For the text-containing cell, return its midpoint in [X, Y] coordinate format. 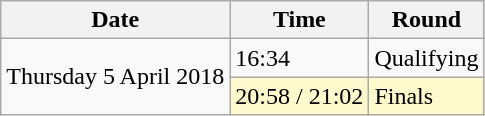
Date [116, 20]
Round [426, 20]
Finals [426, 96]
16:34 [300, 58]
Thursday 5 April 2018 [116, 77]
Qualifying [426, 58]
20:58 / 21:02 [300, 96]
Time [300, 20]
